Output the (x, y) coordinate of the center of the cell containing the given text.  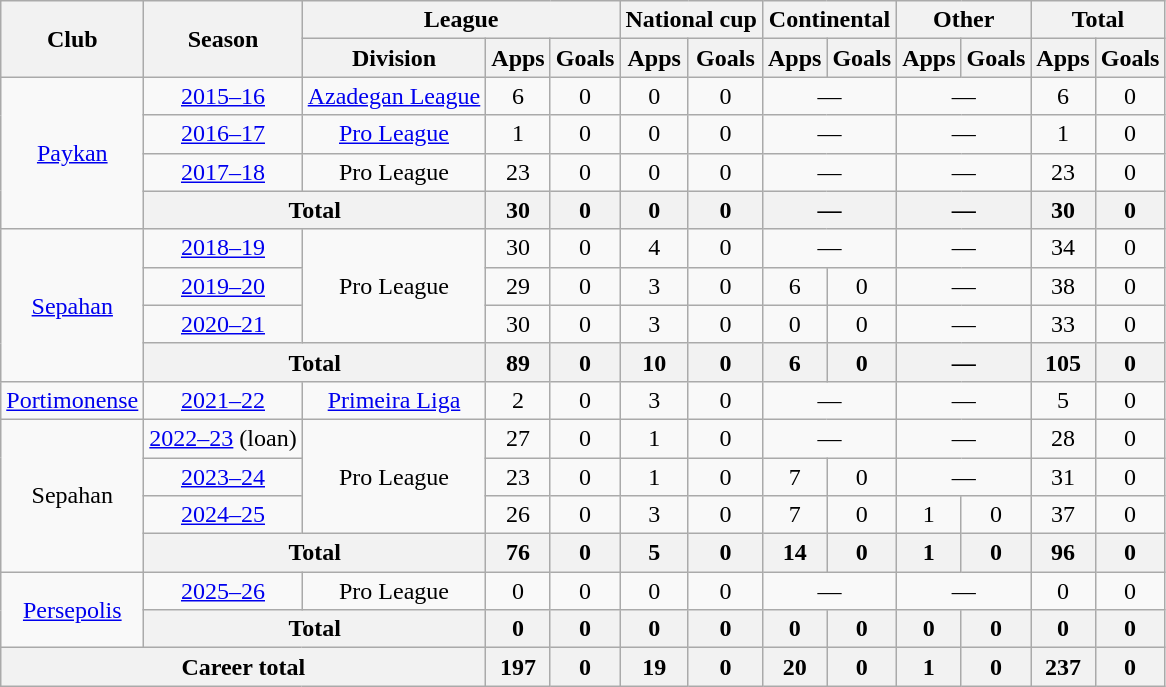
Club (72, 39)
96 (1063, 553)
2017–18 (223, 172)
237 (1063, 667)
31 (1063, 477)
10 (654, 362)
2021–22 (223, 400)
Paykan (72, 153)
105 (1063, 362)
14 (794, 553)
2022–23 (loan) (223, 438)
27 (518, 438)
2018–19 (223, 248)
19 (654, 667)
2 (518, 400)
Portimonense (72, 400)
2023–24 (223, 477)
38 (1063, 286)
Primeira Liga (394, 400)
76 (518, 553)
34 (1063, 248)
2016–17 (223, 134)
League (461, 20)
Continental (829, 20)
Career total (244, 667)
28 (1063, 438)
26 (518, 515)
20 (794, 667)
Persepolis (72, 610)
4 (654, 248)
29 (518, 286)
89 (518, 362)
2020–21 (223, 324)
33 (1063, 324)
Division (394, 58)
2024–25 (223, 515)
2019–20 (223, 286)
Other (964, 20)
Season (223, 39)
Azadegan League (394, 96)
197 (518, 667)
National cup (691, 20)
2015–16 (223, 96)
37 (1063, 515)
2025–26 (223, 591)
